Provide the [X, Y] coordinate of the cell's center where the given text is located.  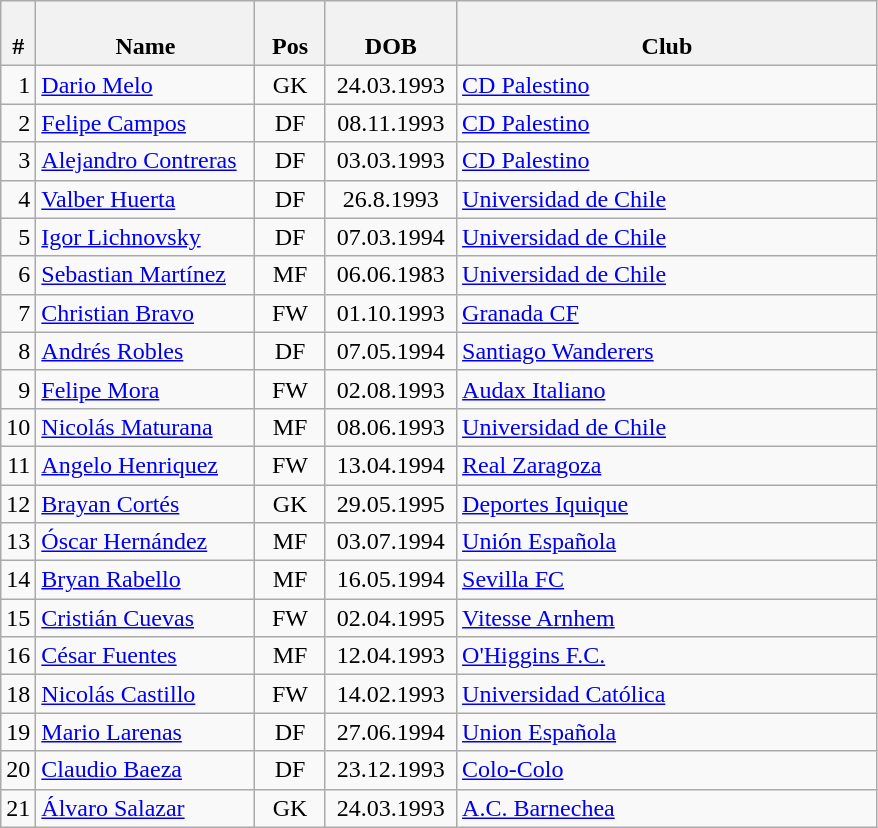
16 [18, 656]
27.06.1994 [390, 732]
Universidad Católica [668, 694]
21 [18, 808]
03.03.1993 [390, 161]
Name [146, 34]
02.08.1993 [390, 389]
Angelo Henriquez [146, 465]
5 [18, 237]
20 [18, 770]
4 [18, 199]
Colo-Colo [668, 770]
11 [18, 465]
A.C. Barnechea [668, 808]
Audax Italiano [668, 389]
23.12.1993 [390, 770]
03.07.1994 [390, 542]
Cristián Cuevas [146, 618]
Unión Española [668, 542]
Andrés Robles [146, 351]
6 [18, 275]
14.02.1993 [390, 694]
DOB [390, 34]
Igor Lichnovsky [146, 237]
Deportes Iquique [668, 503]
08.06.1993 [390, 427]
Valber Huerta [146, 199]
Felipe Campos [146, 123]
18 [18, 694]
1 [18, 85]
3 [18, 161]
Sebastian Martínez [146, 275]
9 [18, 389]
O'Higgins F.C. [668, 656]
Dario Melo [146, 85]
29.05.1995 [390, 503]
06.06.1983 [390, 275]
13 [18, 542]
Union Española [668, 732]
19 [18, 732]
10 [18, 427]
Claudio Baeza [146, 770]
14 [18, 580]
Nicolás Castillo [146, 694]
07.03.1994 [390, 237]
Santiago Wanderers [668, 351]
Óscar Hernández [146, 542]
Bryan Rabello [146, 580]
Álvaro Salazar [146, 808]
12 [18, 503]
Nicolás Maturana [146, 427]
Sevilla FC [668, 580]
12.04.1993 [390, 656]
Real Zaragoza [668, 465]
# [18, 34]
2 [18, 123]
Club [668, 34]
07.05.1994 [390, 351]
Alejandro Contreras [146, 161]
Mario Larenas [146, 732]
26.8.1993 [390, 199]
7 [18, 313]
16.05.1994 [390, 580]
08.11.1993 [390, 123]
Christian Bravo [146, 313]
Pos [290, 34]
02.04.1995 [390, 618]
13.04.1994 [390, 465]
Felipe Mora [146, 389]
Brayan Cortés [146, 503]
01.10.1993 [390, 313]
15 [18, 618]
8 [18, 351]
Granada CF [668, 313]
César Fuentes [146, 656]
Vitesse Arnhem [668, 618]
